Capture the cell that displays the provided text and extract its (X, Y) central coordinate. 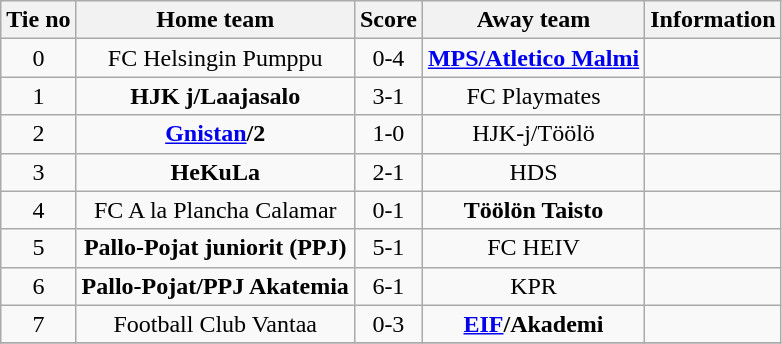
Pallo-Pojat/PPJ Akatemia (215, 286)
2 (38, 134)
MPS/Atletico Malmi (533, 58)
Home team (215, 20)
FC Helsingin Pumppu (215, 58)
HJK j/Laajasalo (215, 96)
Pallo-Pojat juniorit (PPJ) (215, 248)
2-1 (388, 172)
3 (38, 172)
Away team (533, 20)
0-4 (388, 58)
6-1 (388, 286)
HJK-j/Töölö (533, 134)
Töölön Taisto (533, 210)
0-3 (388, 324)
FC Playmates (533, 96)
EIF/Akademi (533, 324)
KPR (533, 286)
Football Club Vantaa (215, 324)
5-1 (388, 248)
Information (713, 20)
0-1 (388, 210)
Gnistan/2 (215, 134)
3-1 (388, 96)
4 (38, 210)
1-0 (388, 134)
0 (38, 58)
FC HEIV (533, 248)
HeKuLa (215, 172)
6 (38, 286)
HDS (533, 172)
1 (38, 96)
Tie no (38, 20)
5 (38, 248)
FC A la Plancha Calamar (215, 210)
7 (38, 324)
Score (388, 20)
